Capture the cell that displays the provided text and extract its [X, Y] central coordinate. 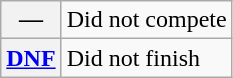
DNF [31, 58]
— [31, 20]
Did not compete [146, 20]
Did not finish [146, 58]
